From the cell containing the given text, extract its center point as [x, y] coordinate. 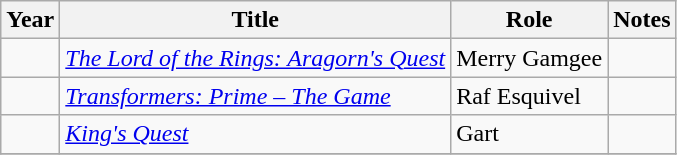
Notes [642, 20]
Merry Gamgee [530, 58]
Year [30, 20]
Role [530, 20]
Raf Esquivel [530, 96]
The Lord of the Rings: Aragorn's Quest [256, 58]
Title [256, 20]
King's Quest [256, 134]
Transformers: Prime – The Game [256, 96]
Gart [530, 134]
